Identify which cell holds the provided text, then report its [x, y] central coordinate. 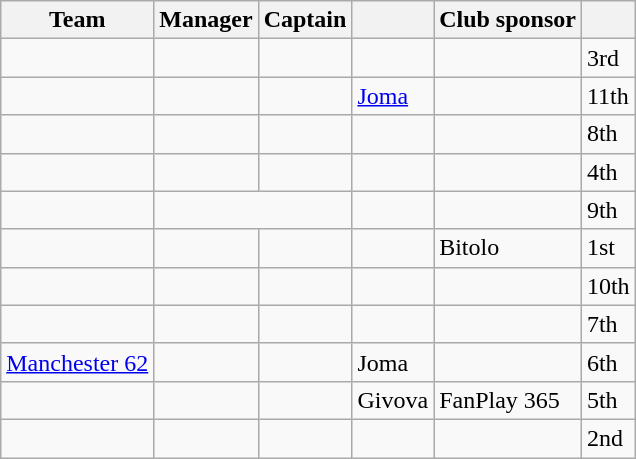
10th [608, 286]
2nd [608, 438]
3rd [608, 58]
5th [608, 400]
Bitolo [508, 248]
Club sponsor [508, 20]
Manchester 62 [78, 362]
4th [608, 172]
6th [608, 362]
8th [608, 134]
9th [608, 210]
1st [608, 248]
Team [78, 20]
Givova [393, 400]
7th [608, 324]
Manager [206, 20]
FanPlay 365 [508, 400]
Captain [305, 20]
11th [608, 96]
